Determine the [x, y] coordinate at the center of the cell enclosing the given text.  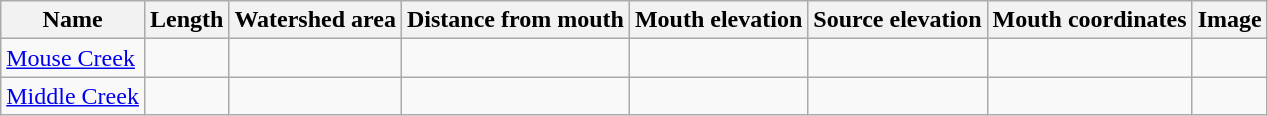
Mouse Creek [73, 58]
Image [1230, 20]
Watershed area [316, 20]
Middle Creek [73, 96]
Name [73, 20]
Distance from mouth [515, 20]
Mouth coordinates [1090, 20]
Source elevation [898, 20]
Length [186, 20]
Mouth elevation [718, 20]
